Return the [x, y] coordinate for the center point of the cell that contains the specified text.  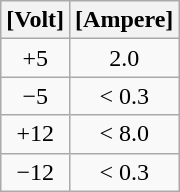
[Ampere] [124, 20]
−5 [36, 96]
2.0 [124, 58]
−12 [36, 172]
[Volt] [36, 20]
+5 [36, 58]
< 8.0 [124, 134]
+12 [36, 134]
